Output the (x, y) coordinate of the center of the cell containing the given text.  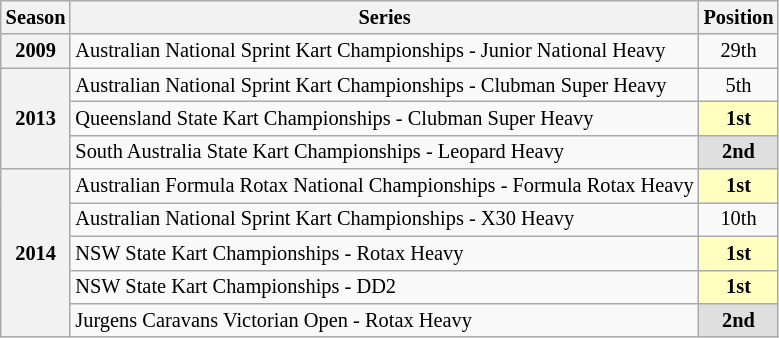
2013 (36, 118)
NSW State Kart Championships - Rotax Heavy (384, 253)
2014 (36, 253)
Australian Formula Rotax National Championships - Formula Rotax Heavy (384, 186)
NSW State Kart Championships - DD2 (384, 287)
Position (739, 17)
Season (36, 17)
29th (739, 51)
Australian National Sprint Kart Championships - Clubman Super Heavy (384, 85)
10th (739, 219)
Queensland State Kart Championships - Clubman Super Heavy (384, 118)
Jurgens Caravans Victorian Open - Rotax Heavy (384, 320)
Australian National Sprint Kart Championships - Junior National Heavy (384, 51)
2009 (36, 51)
Series (384, 17)
5th (739, 85)
South Australia State Kart Championships - Leopard Heavy (384, 152)
Australian National Sprint Kart Championships - X30 Heavy (384, 219)
